Return [X, Y] of the center of cell containing provided text 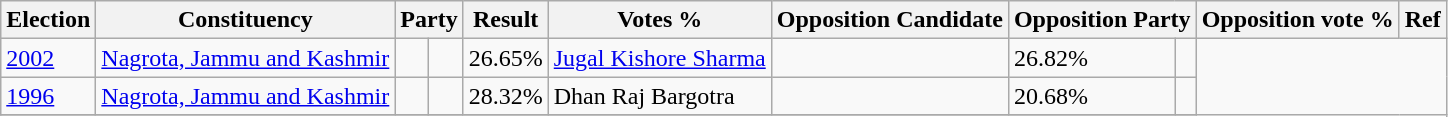
Opposition vote % [1298, 20]
Party [429, 20]
Opposition Candidate [890, 20]
20.68% [1091, 96]
Jugal Kishore Sharma [660, 58]
28.32% [506, 96]
1996 [48, 96]
Election [48, 20]
26.82% [1091, 58]
Ref [1422, 20]
26.65% [506, 58]
Result [506, 20]
2002 [48, 58]
Votes % [660, 20]
Constituency [246, 20]
Dhan Raj Bargotra [660, 96]
Opposition Party [1102, 20]
